Identify which cell holds the provided text, then report its [X, Y] central coordinate. 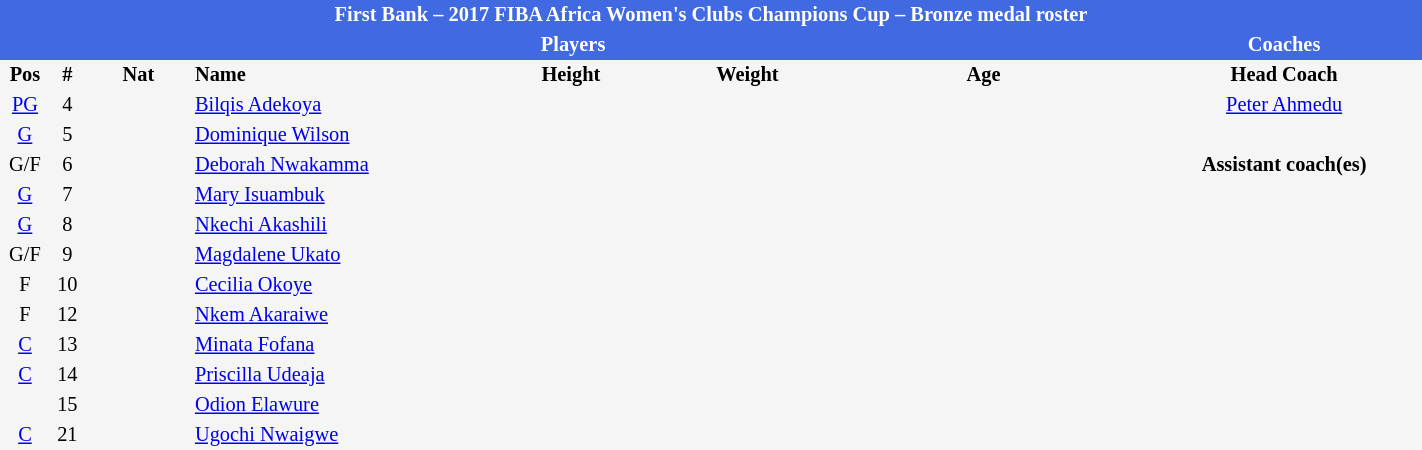
Peter Ahmedu [1284, 105]
Assistant coach(es) [1284, 165]
13 [68, 345]
Nat [138, 75]
Dominique Wilson [330, 135]
9 [68, 255]
15 [68, 405]
Pos [25, 75]
Bilqis Adekoya [330, 105]
Players [573, 45]
Minata Fofana [330, 345]
Ugochi Nwaigwe [330, 435]
Mary Isuambuk [330, 195]
8 [68, 225]
10 [68, 285]
Weight [748, 75]
Coaches [1284, 45]
Deborah Nwakamma [330, 165]
14 [68, 375]
Cecilia Okoye [330, 285]
# [68, 75]
PG [25, 105]
Name [330, 75]
Head Coach [1284, 75]
Height [571, 75]
Age [984, 75]
5 [68, 135]
7 [68, 195]
4 [68, 105]
Priscilla Udeaja [330, 375]
12 [68, 315]
Odion Elawure [330, 405]
Magdalene Ukato [330, 255]
Nkechi Akashili [330, 225]
First Bank – 2017 FIBA Africa Women's Clubs Champions Cup – Bronze medal roster [711, 15]
21 [68, 435]
6 [68, 165]
Nkem Akaraiwe [330, 315]
